Return the [x, y] coordinate for the center point of the cell that contains the specified text.  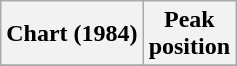
Peakposition [189, 34]
Chart (1984) [72, 34]
